Identify which cell holds the provided text, then report its [X, Y] central coordinate. 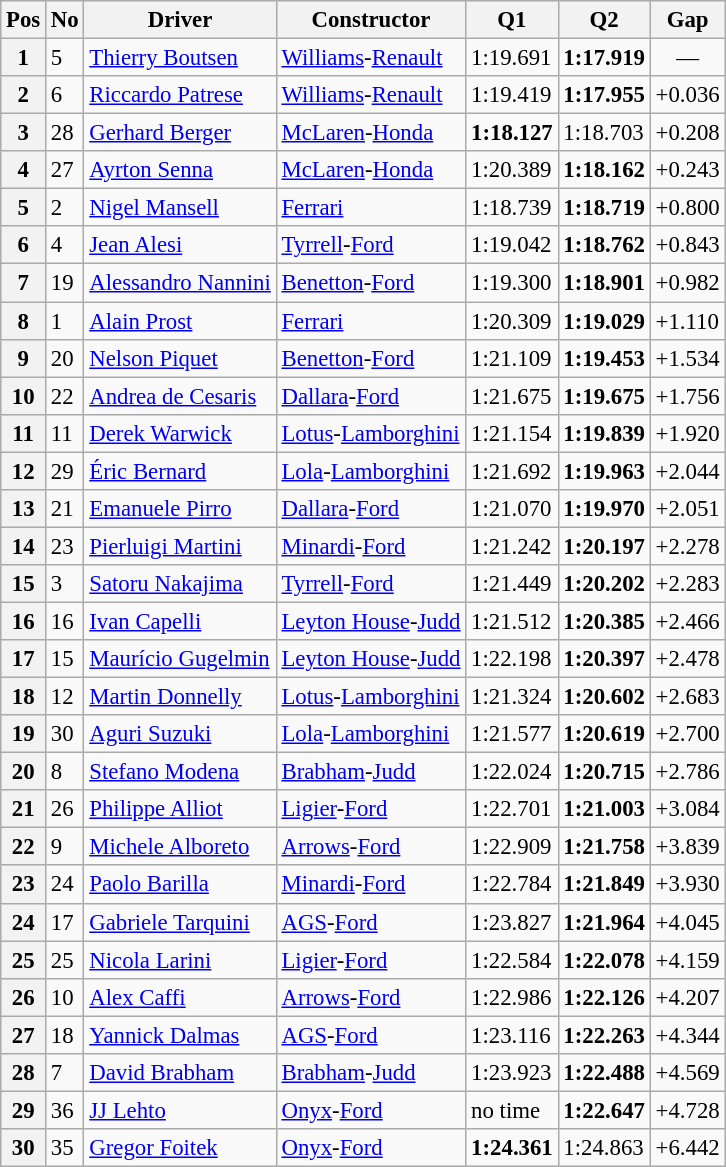
1:22.647 [604, 1110]
1:19.963 [604, 471]
1:20.397 [604, 659]
1:23.923 [512, 1073]
+2.700 [688, 734]
Éric Bernard [180, 471]
+1.534 [688, 358]
1:19.675 [604, 396]
1:21.964 [604, 922]
1:18.719 [604, 208]
+1.756 [688, 396]
+2.786 [688, 772]
+0.208 [688, 133]
+0.036 [688, 95]
Gabriele Tarquini [180, 922]
Ayrton Senna [180, 170]
1:23.116 [512, 1035]
1:18.901 [604, 283]
1:19.839 [604, 433]
13 [24, 509]
1:19.029 [604, 321]
1:22.909 [512, 847]
+1.110 [688, 321]
1:21.849 [604, 885]
+4.728 [688, 1110]
Ivan Capelli [180, 621]
— [688, 58]
1:22.488 [604, 1073]
Alain Prost [180, 321]
1:22.024 [512, 772]
1:20.202 [604, 584]
Yannick Dalmas [180, 1035]
Emanuele Pirro [180, 509]
+4.207 [688, 997]
1:22.784 [512, 885]
+2.466 [688, 621]
1:20.309 [512, 321]
1:23.827 [512, 922]
1:19.042 [512, 245]
1:21.512 [512, 621]
1:24.361 [512, 1148]
1:20.389 [512, 170]
1:21.324 [512, 697]
+2.278 [688, 546]
+3.084 [688, 809]
Nigel Mansell [180, 208]
Michele Alboreto [180, 847]
1:18.127 [512, 133]
1:19.691 [512, 58]
Derek Warwick [180, 433]
1:19.453 [604, 358]
Jean Alesi [180, 245]
1:17.919 [604, 58]
1:20.715 [604, 772]
1:21.109 [512, 358]
Nicola Larini [180, 960]
1:21.675 [512, 396]
1:20.197 [604, 546]
Martin Donnelly [180, 697]
+2.051 [688, 509]
1:24.863 [604, 1148]
Alessandro Nannini [180, 283]
no time [512, 1110]
1:18.739 [512, 208]
1:21.758 [604, 847]
Paolo Barilla [180, 885]
36 [65, 1110]
+0.982 [688, 283]
1:21.003 [604, 809]
1:19.970 [604, 509]
1:20.619 [604, 734]
1:17.955 [604, 95]
+4.045 [688, 922]
Gap [688, 20]
1:22.078 [604, 960]
1:21.577 [512, 734]
Stefano Modena [180, 772]
1:22.198 [512, 659]
1:21.154 [512, 433]
1:21.070 [512, 509]
+2.683 [688, 697]
1:22.701 [512, 809]
Nelson Piquet [180, 358]
Q2 [604, 20]
1:18.762 [604, 245]
1:18.162 [604, 170]
1:22.126 [604, 997]
+2.283 [688, 584]
1:21.242 [512, 546]
Constructor [371, 20]
+2.478 [688, 659]
+4.159 [688, 960]
+3.930 [688, 885]
+0.843 [688, 245]
Riccardo Patrese [180, 95]
1:20.385 [604, 621]
Thierry Boutsen [180, 58]
Aguri Suzuki [180, 734]
+0.243 [688, 170]
Pierluigi Martini [180, 546]
Driver [180, 20]
+1.920 [688, 433]
Philippe Alliot [180, 809]
1:21.692 [512, 471]
1:22.986 [512, 997]
1:20.602 [604, 697]
+4.344 [688, 1035]
1:19.419 [512, 95]
1:19.300 [512, 283]
Pos [24, 20]
1:21.449 [512, 584]
+4.569 [688, 1073]
14 [24, 546]
+6.442 [688, 1148]
Gregor Foitek [180, 1148]
Gerhard Berger [180, 133]
Satoru Nakajima [180, 584]
35 [65, 1148]
1:18.703 [604, 133]
1:22.263 [604, 1035]
Andrea de Cesaris [180, 396]
Q1 [512, 20]
JJ Lehto [180, 1110]
Maurício Gugelmin [180, 659]
+0.800 [688, 208]
Alex Caffi [180, 997]
+3.839 [688, 847]
+2.044 [688, 471]
David Brabham [180, 1073]
1:22.584 [512, 960]
No [65, 20]
